Return the (X, Y) coordinate for the center point of the cell that contains the specified text.  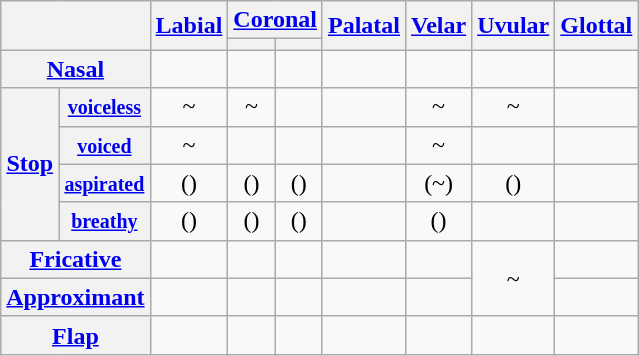
Labial (189, 26)
Nasal (76, 69)
Palatal (364, 26)
Stop (30, 164)
Flap (76, 335)
aspirated (104, 183)
Fricative (76, 259)
Coronal (276, 20)
breathy (104, 221)
voiceless (104, 107)
(~) (439, 183)
Velar (439, 26)
Approximant (76, 297)
voiced (104, 145)
Glottal (596, 26)
Uvular (514, 26)
